For the text-containing cell, return its midpoint in (x, y) coordinate format. 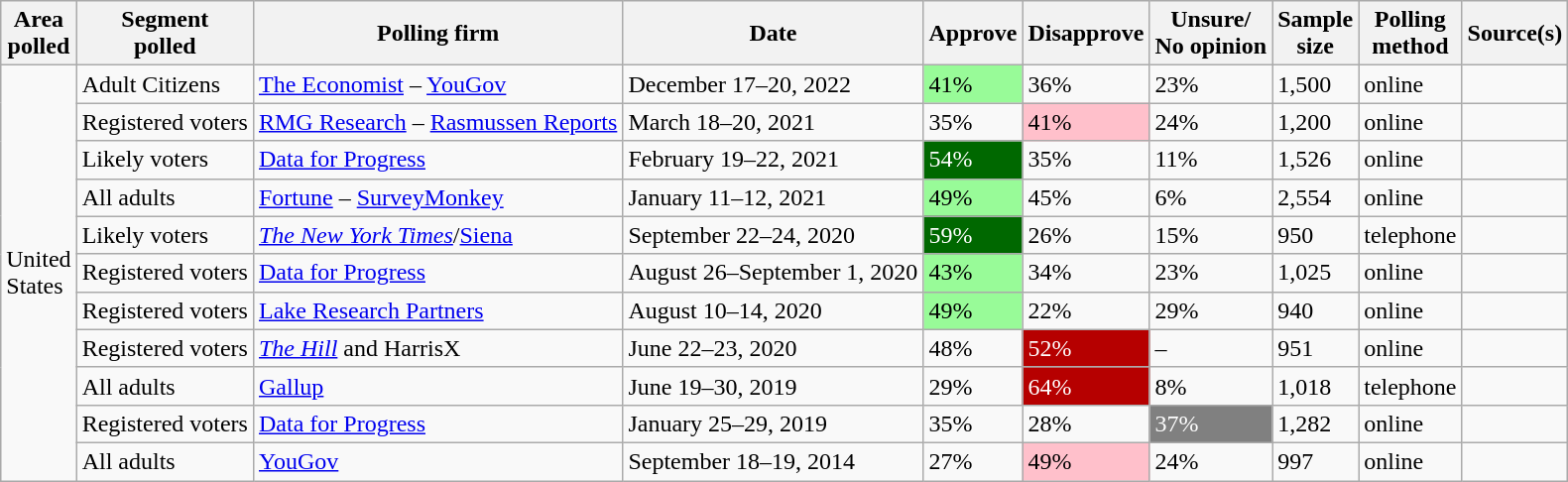
YouGov (437, 461)
52% (1086, 348)
59% (973, 235)
6% (1211, 197)
Adult Citizens (165, 84)
64% (1086, 386)
45% (1086, 197)
1,282 (1315, 423)
2,554 (1315, 197)
Lake Research Partners (437, 310)
March 18–20, 2021 (774, 122)
1,526 (1315, 160)
December 17–20, 2022 (774, 84)
54% (973, 160)
48% (973, 348)
The Hill and HarrisX (437, 348)
RMG Research – Rasmussen Reports (437, 122)
Fortune – SurveyMonkey (437, 197)
11% (1211, 160)
Disapprove (1086, 34)
43% (973, 273)
August 10–14, 2020 (774, 310)
1,500 (1315, 84)
15% (1211, 235)
Source(s) (1515, 34)
22% (1086, 310)
– (1211, 348)
951 (1315, 348)
January 11–12, 2021 (774, 197)
June 19–30, 2019 (774, 386)
34% (1086, 273)
997 (1315, 461)
Gallup (437, 386)
950 (1315, 235)
36% (1086, 84)
June 22–23, 2020 (774, 348)
Segmentpolled (165, 34)
September 18–19, 2014 (774, 461)
Areapolled (39, 34)
The Economist – YouGov (437, 84)
37% (1211, 423)
Polling firm (437, 34)
8% (1211, 386)
August 26–September 1, 2020 (774, 273)
28% (1086, 423)
Pollingmethod (1410, 34)
1,018 (1315, 386)
1,200 (1315, 122)
September 22–24, 2020 (774, 235)
January 25–29, 2019 (774, 423)
February 19–22, 2021 (774, 160)
27% (973, 461)
Date (774, 34)
The New York Times/Siena (437, 235)
1,025 (1315, 273)
UnitedStates (39, 274)
Approve (973, 34)
26% (1086, 235)
Unsure/No opinion (1211, 34)
Samplesize (1315, 34)
940 (1315, 310)
